Search for the cell housing the specified text and yield its [X, Y] center coordinate. 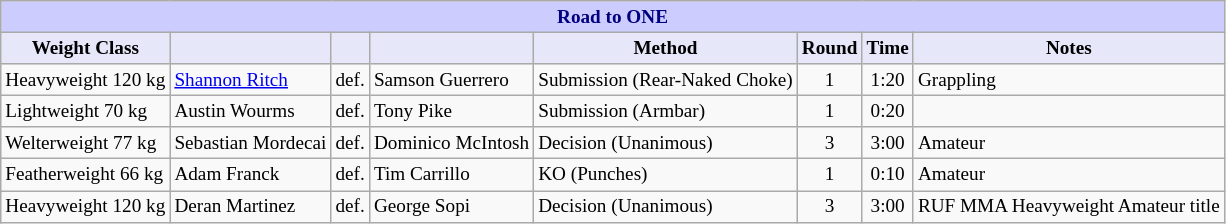
George Sopi [451, 206]
Time [888, 48]
Submission (Rear-Naked Choke) [666, 80]
Submission (Armbar) [666, 111]
Notes [1068, 48]
Sebastian Mordecai [250, 143]
Lightweight 70 kg [86, 111]
0:10 [888, 175]
Tim Carrillo [451, 175]
Road to ONE [613, 17]
Adam Franck [250, 175]
KO (Punches) [666, 175]
RUF MMA Heavyweight Amateur title [1068, 206]
Featherweight 66 kg [86, 175]
Shannon Ritch [250, 80]
0:20 [888, 111]
Welterweight 77 kg [86, 143]
Austin Wourms [250, 111]
Grappling [1068, 80]
Round [830, 48]
Tony Pike [451, 111]
Weight Class [86, 48]
1:20 [888, 80]
Dominico McIntosh [451, 143]
Samson Guerrero [451, 80]
Deran Martinez [250, 206]
Method [666, 48]
